For the text-containing cell, return its midpoint in [x, y] coordinate format. 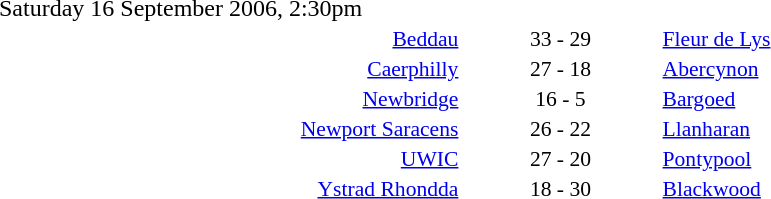
27 - 20 [560, 158]
26 - 22 [560, 128]
27 - 18 [560, 68]
33 - 29 [560, 38]
16 - 5 [560, 98]
